Detect which cell encompasses the target text, then output its (X, Y) center coordinate. 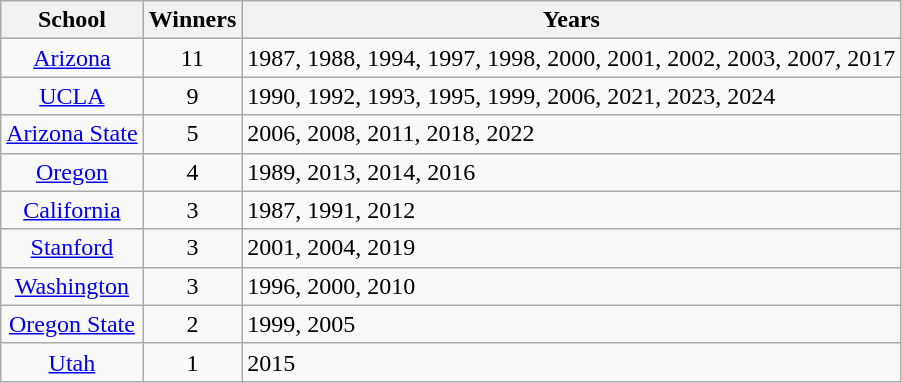
Arizona State (72, 134)
Stanford (72, 248)
1987, 1988, 1994, 1997, 1998, 2000, 2001, 2002, 2003, 2007, 2017 (572, 58)
Years (572, 20)
1 (192, 362)
2 (192, 324)
1990, 1992, 1993, 1995, 1999, 2006, 2021, 2023, 2024 (572, 96)
2015 (572, 362)
UCLA (72, 96)
Arizona (72, 58)
5 (192, 134)
1996, 2000, 2010 (572, 286)
2001, 2004, 2019 (572, 248)
Oregon (72, 172)
Winners (192, 20)
Utah (72, 362)
California (72, 210)
School (72, 20)
4 (192, 172)
11 (192, 58)
1989, 2013, 2014, 2016 (572, 172)
Oregon State (72, 324)
1987, 1991, 2012 (572, 210)
2006, 2008, 2011, 2018, 2022 (572, 134)
Washington (72, 286)
9 (192, 96)
1999, 2005 (572, 324)
